Output the (X, Y) coordinate of the center of the cell containing the given text.  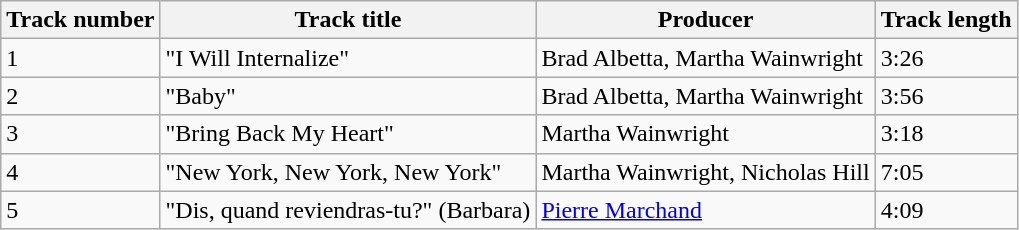
Track length (946, 20)
3:56 (946, 96)
5 (80, 210)
Martha Wainwright (706, 134)
7:05 (946, 172)
"New York, New York, New York" (348, 172)
2 (80, 96)
4:09 (946, 210)
Producer (706, 20)
Martha Wainwright, Nicholas Hill (706, 172)
"Baby" (348, 96)
3 (80, 134)
Track title (348, 20)
1 (80, 58)
"Bring Back My Heart" (348, 134)
"Dis, quand reviendras-tu?" (Barbara) (348, 210)
3:26 (946, 58)
3:18 (946, 134)
Track number (80, 20)
4 (80, 172)
Pierre Marchand (706, 210)
"I Will Internalize" (348, 58)
